Scan for the cell matching the given text and deliver its (x, y) coordinate at center. 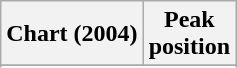
Peakposition (189, 34)
Chart (2004) (72, 34)
